For the text-containing cell, return its midpoint in [x, y] coordinate format. 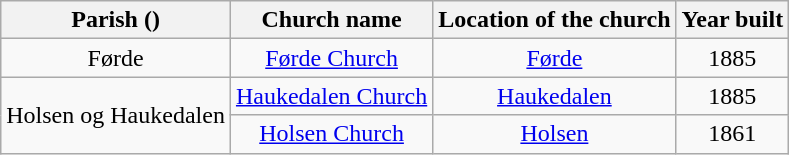
Parish () [116, 20]
Year built [732, 20]
Church name [331, 20]
Location of the church [554, 20]
Haukedalen Church [331, 96]
Holsen Church [331, 134]
Holsen [554, 134]
Haukedalen [554, 96]
Holsen og Haukedalen [116, 115]
1861 [732, 134]
Førde Church [331, 58]
